Output the (X, Y) coordinate of the center of the cell containing the given text.  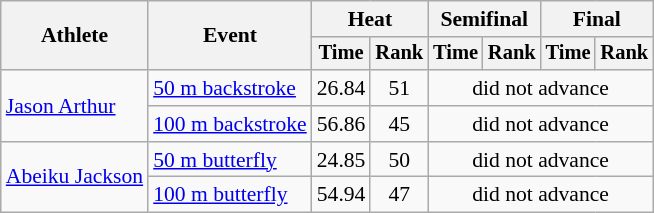
Abeiku Jackson (74, 178)
Heat (370, 19)
Event (230, 36)
Semifinal (484, 19)
24.85 (342, 160)
50 (399, 160)
Final (597, 19)
100 m butterfly (230, 195)
100 m backstroke (230, 124)
54.94 (342, 195)
50 m backstroke (230, 88)
Jason Arthur (74, 106)
51 (399, 88)
56.86 (342, 124)
45 (399, 124)
Athlete (74, 36)
50 m butterfly (230, 160)
47 (399, 195)
26.84 (342, 88)
